Capture the cell that displays the provided text and extract its [X, Y] central coordinate. 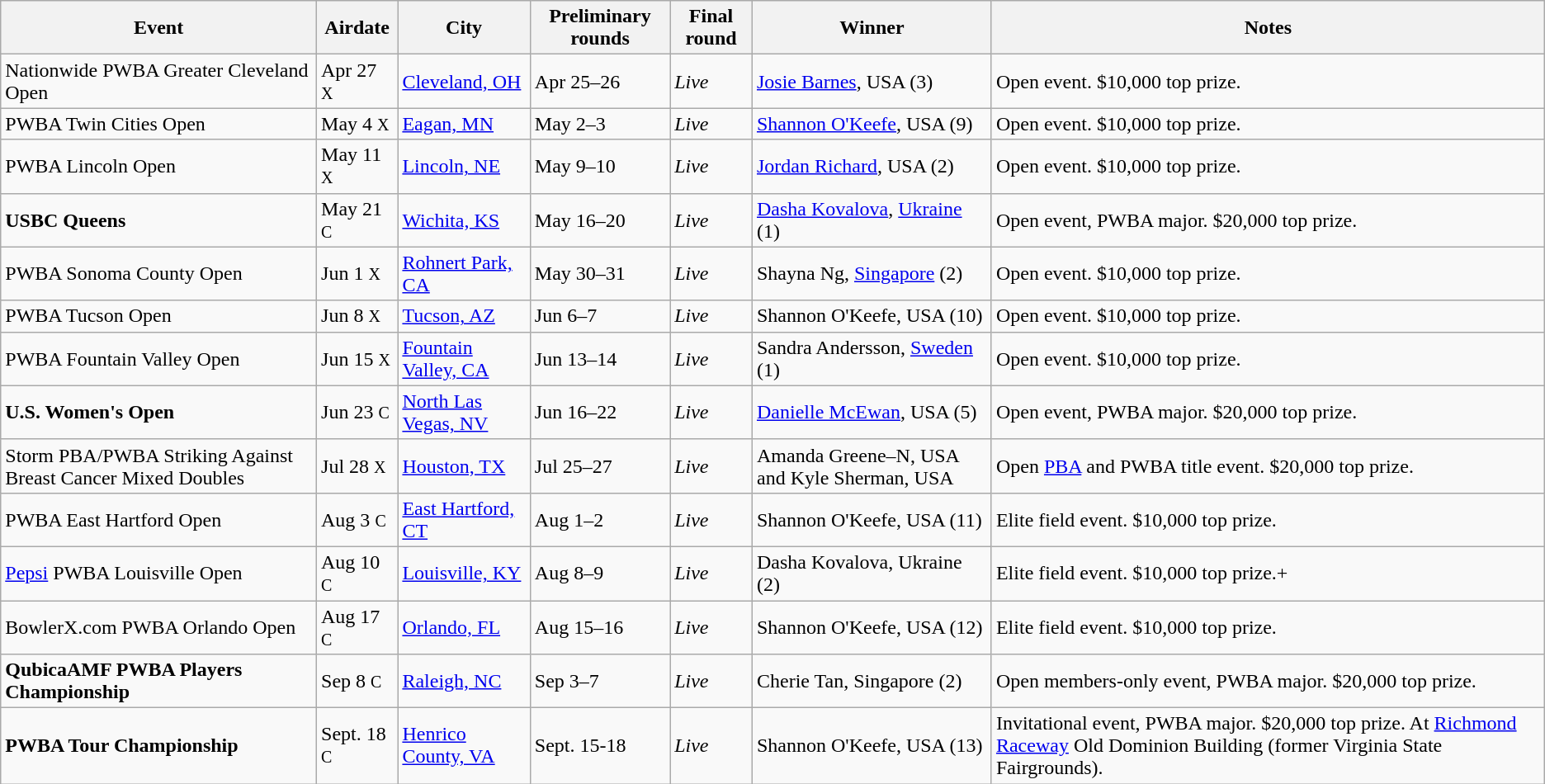
Raleigh, NC [464, 682]
Shannon O'Keefe, USA (13) [872, 746]
May 4 X [357, 124]
Shannon O'Keefe, USA (12) [872, 627]
Sep 3–7 [599, 682]
May 11 X [357, 167]
Invitational event, PWBA major. $20,000 top prize. At Richmond Raceway Old Dominion Building (former Virginia State Fairgrounds). [1268, 746]
Dasha Kovalova, Ukraine (1) [872, 220]
Jul 25–27 [599, 465]
Aug 8–9 [599, 573]
Tucson, AZ [464, 316]
Aug 15–16 [599, 627]
Eagan, MN [464, 124]
Shayna Ng, Singapore (2) [872, 274]
Sept. 18 C [357, 746]
Elite field event. $10,000 top prize.+ [1268, 573]
Aug 1–2 [599, 520]
PWBA Twin Cities Open [158, 124]
QubicaAMF PWBA Players Championship [158, 682]
Shannon O'Keefe, USA (10) [872, 316]
Wichita, KS [464, 220]
Airdate [357, 28]
Notes [1268, 28]
PWBA Tucson Open [158, 316]
Cherie Tan, Singapore (2) [872, 682]
Jun 8 X [357, 316]
May 16–20 [599, 220]
Josie Barnes, USA (3) [872, 81]
May 21 C [357, 220]
Aug 10 C [357, 573]
Louisville, KY [464, 573]
Cleveland, OH [464, 81]
Sept. 15-18 [599, 746]
USBC Queens [158, 220]
BowlerX.com PWBA Orlando Open [158, 627]
PWBA Tour Championship [158, 746]
Open members-only event, PWBA major. $20,000 top prize. [1268, 682]
Fountain Valley, CA [464, 358]
Aug 3 C [357, 520]
Winner [872, 28]
Open PBA and PWBA title event. $20,000 top prize. [1268, 465]
Preliminary rounds [599, 28]
Henrico County, VA [464, 746]
Pepsi PWBA Louisville Open [158, 573]
Storm PBA/PWBA Striking Against Breast Cancer Mixed Doubles [158, 465]
Danielle McEwan, USA (5) [872, 413]
Apr 25–26 [599, 81]
Jordan Richard, USA (2) [872, 167]
Lincoln, NE [464, 167]
City [464, 28]
PWBA Lincoln Open [158, 167]
Jun 23 C [357, 413]
Event [158, 28]
Houston, TX [464, 465]
Apr 27 X [357, 81]
Rohnert Park, CA [464, 274]
Jun 16–22 [599, 413]
North Las Vegas, NV [464, 413]
Jun 1 X [357, 274]
Final round [711, 28]
May 9–10 [599, 167]
East Hartford, CT [464, 520]
Aug 17 C [357, 627]
Jul 28 X [357, 465]
Jun 6–7 [599, 316]
PWBA East Hartford Open [158, 520]
Jun 15 X [357, 358]
Orlando, FL [464, 627]
May 2–3 [599, 124]
U.S. Women's Open [158, 413]
Sep 8 C [357, 682]
Shannon O'Keefe, USA (9) [872, 124]
Amanda Greene–N, USA and Kyle Sherman, USA [872, 465]
Sandra Andersson, Sweden (1) [872, 358]
May 30–31 [599, 274]
PWBA Sonoma County Open [158, 274]
Nationwide PWBA Greater Cleveland Open [158, 81]
PWBA Fountain Valley Open [158, 358]
Shannon O'Keefe, USA (11) [872, 520]
Dasha Kovalova, Ukraine (2) [872, 573]
Jun 13–14 [599, 358]
